Determine the (X, Y) coordinate at the center of the cell enclosing the given text.  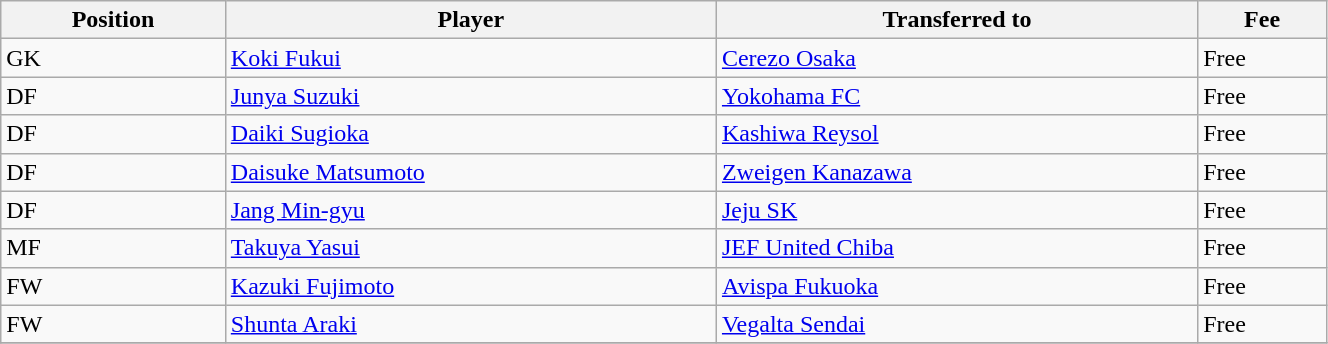
GK (114, 58)
Avispa Fukuoka (956, 286)
Position (114, 20)
Daisuke Matsumoto (470, 172)
Zweigen Kanazawa (956, 172)
MF (114, 248)
Kazuki Fujimoto (470, 286)
Transferred to (956, 20)
Fee (1262, 20)
Vegalta Sendai (956, 324)
Takuya Yasui (470, 248)
Daiki Sugioka (470, 134)
Yokohama FC (956, 96)
JEF United Chiba (956, 248)
Shunta Araki (470, 324)
Junya Suzuki (470, 96)
Jang Min-gyu (470, 210)
Jeju SK (956, 210)
Kashiwa Reysol (956, 134)
Koki Fukui (470, 58)
Cerezo Osaka (956, 58)
Player (470, 20)
